Scan for the cell matching the given text and deliver its [X, Y] coordinate at center. 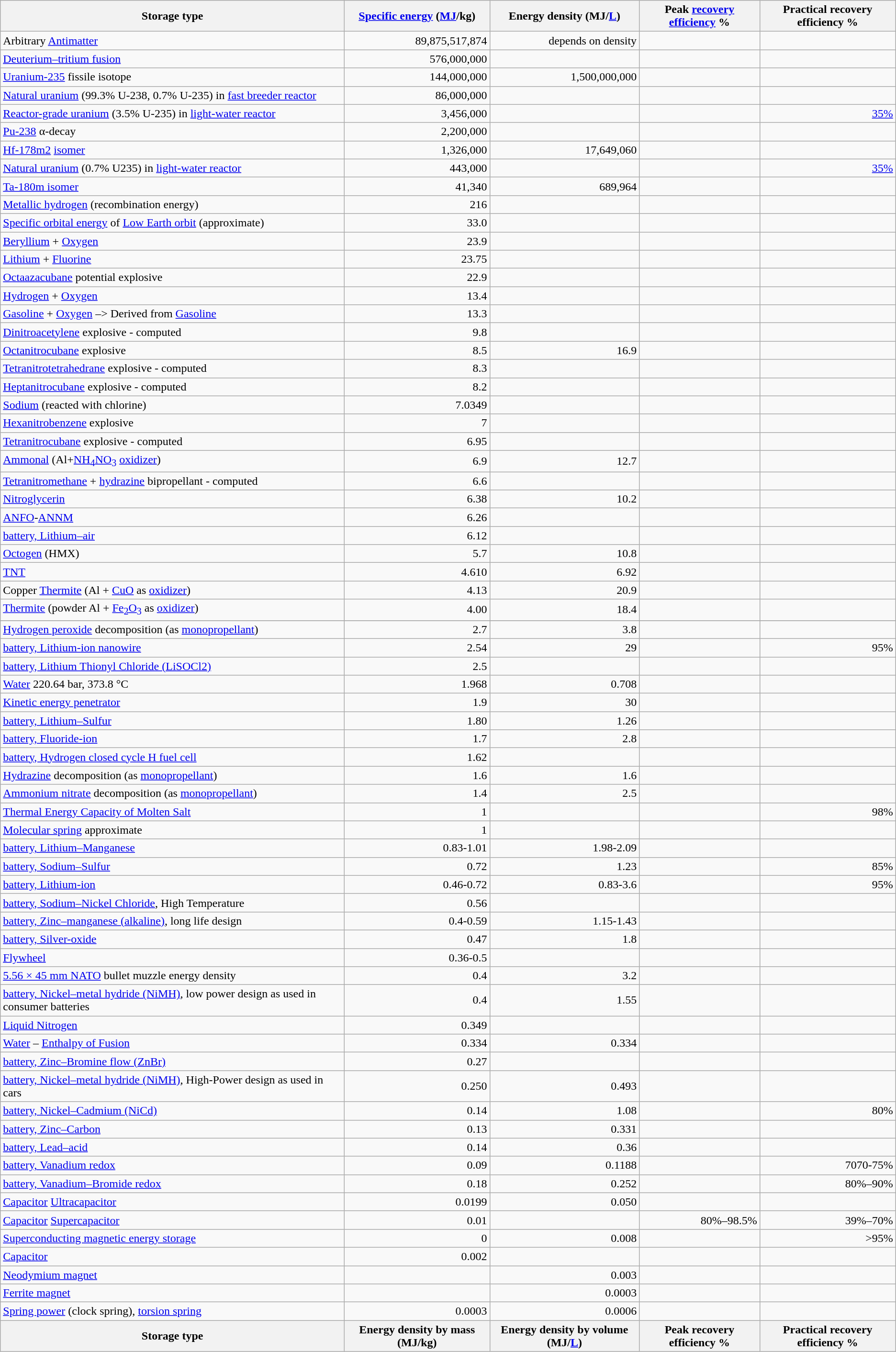
1.8 [565, 939]
Liquid Nitrogen [172, 1025]
Tetranitrotetrahedrane explosive - computed [172, 369]
8.2 [417, 387]
7.0349 [417, 405]
battery, Silver-oxide [172, 939]
6.92 [565, 572]
Thermal Energy Capacity of Molten Salt [172, 812]
Neodymium magnet [172, 1274]
29 [565, 648]
23.75 [417, 259]
battery, Vanadium redox [172, 1165]
1,500,000,000 [565, 77]
battery, Nickel–metal hydride (NiMH), High-Power design as used in cars [172, 1086]
Sodium (reacted with chlorine) [172, 405]
TNT [172, 572]
Octogen (HMX) [172, 554]
battery, Sodium–Nickel Chloride, High Temperature [172, 903]
Hexanitrobenzene explosive [172, 423]
216 [417, 204]
1.968 [417, 684]
86,000,000 [417, 95]
0.493 [565, 1086]
7070-75% [828, 1165]
13.4 [417, 296]
41,340 [417, 186]
Specific energy (MJ/kg) [417, 16]
Molecular spring approximate [172, 830]
4.610 [417, 572]
0.27 [417, 1061]
7 [417, 423]
0 [417, 1238]
98% [828, 812]
ANFO-ANNM [172, 517]
Spring power (clock spring), torsion spring [172, 1311]
1,326,000 [417, 150]
144,000,000 [417, 77]
0.0006 [565, 1311]
Flywheel [172, 958]
Specific orbital energy of Low Earth orbit (approximate) [172, 223]
Hydrogen + Oxygen [172, 296]
Energy density by volume (MJ/L) [565, 1336]
Uranium-235 fissile isotope [172, 77]
depends on density [565, 41]
Copper Thermite (Al + CuO as oxidizer) [172, 590]
battery, Lithium-ion nanowire [172, 648]
8.3 [417, 369]
1.23 [565, 866]
Water 220.64 bar, 373.8 °C [172, 684]
0.18 [417, 1184]
0.252 [565, 1184]
3.8 [565, 629]
20.9 [565, 590]
battery, Zinc–Carbon [172, 1129]
Ferrite magnet [172, 1293]
1.4 [417, 793]
8.5 [417, 350]
39%–70% [828, 1220]
Ammonium nitrate decomposition (as monopropellant) [172, 793]
Nitroglycerin [172, 499]
0.002 [417, 1256]
443,000 [417, 168]
Tetranitromethane + hydrazine bipropellant - computed [172, 481]
Water – Enthalpy of Fusion [172, 1043]
33.0 [417, 223]
0.4-0.59 [417, 921]
13.3 [417, 314]
Energy density (MJ/L) [565, 16]
85% [828, 866]
576,000,000 [417, 59]
0.56 [417, 903]
0.708 [565, 684]
Natural uranium (0.7% U235) in light-water reactor [172, 168]
0.83-1.01 [417, 848]
1.55 [565, 1000]
10.8 [565, 554]
battery, Lithium-ion [172, 884]
4.13 [417, 590]
Heptanitrocubane explosive - computed [172, 387]
battery, Fluoride-ion [172, 739]
80% [828, 1111]
battery, Hydrogen closed cycle H fuel cell [172, 757]
battery, Lithium Thionyl Chloride (LiSOCl2) [172, 666]
4.00 [417, 610]
0.13 [417, 1129]
battery, Sodium–Sulfur [172, 866]
Octanitrocubane explosive [172, 350]
Tetranitrocubane explosive - computed [172, 441]
3,456,000 [417, 113]
0.36-0.5 [417, 958]
>95% [828, 1238]
1.08 [565, 1111]
Lithium + Fluorine [172, 259]
Arbitrary Antimatter [172, 41]
0.008 [565, 1238]
battery, Lithium–air [172, 536]
battery, Zinc–manganese (alkaline), long life design [172, 921]
battery, Lead–acid [172, 1147]
5.7 [417, 554]
Thermite (powder Al + Fe2O3 as oxidizer) [172, 610]
1.98-2.09 [565, 848]
9.8 [417, 332]
battery, Zinc–Bromine flow (ZnBr) [172, 1061]
Energy density by mass (MJ/kg) [417, 1336]
Octaazacubane potential explosive [172, 278]
5.56 × 45 mm NATO bullet muzzle energy density [172, 976]
6.26 [417, 517]
0.46-0.72 [417, 884]
17,649,060 [565, 150]
0.47 [417, 939]
Dinitroacetylene explosive - computed [172, 332]
3.2 [565, 976]
6.95 [417, 441]
1.15-1.43 [565, 921]
2.8 [565, 739]
2.54 [417, 648]
Gasoline + Oxygen –> Derived from Gasoline [172, 314]
Ammonal (Al+NH4NO3 oxidizer) [172, 461]
23.9 [417, 241]
12.7 [565, 461]
16.9 [565, 350]
6.38 [417, 499]
0.72 [417, 866]
battery, Vanadium–Bromide redox [172, 1184]
Superconducting magnetic energy storage [172, 1238]
0.1188 [565, 1165]
6.9 [417, 461]
1.80 [417, 721]
18.4 [565, 610]
0.050 [565, 1202]
Pu-238 α-decay [172, 132]
0.0199 [417, 1202]
1.62 [417, 757]
battery, Lithium–Manganese [172, 848]
Metallic hydrogen (recombination energy) [172, 204]
22.9 [417, 278]
1.7 [417, 739]
0.36 [565, 1147]
Ta-180m isomer [172, 186]
0.83-3.6 [565, 884]
89,875,517,874 [417, 41]
battery, Lithium–Sulfur [172, 721]
Hydrogen peroxide decomposition (as monopropellant) [172, 629]
Capacitor [172, 1256]
1.9 [417, 703]
Natural uranium (99.3% U-238, 0.7% U-235) in fast breeder reactor [172, 95]
6.12 [417, 536]
battery, Nickel–metal hydride (NiMH), low power design as used in consumer batteries [172, 1000]
0.349 [417, 1025]
Kinetic energy penetrator [172, 703]
6.6 [417, 481]
0.003 [565, 1274]
Capacitor Ultracapacitor [172, 1202]
10.2 [565, 499]
0.331 [565, 1129]
1.26 [565, 721]
Reactor-grade uranium (3.5% U-235) in light-water reactor [172, 113]
30 [565, 703]
Hf-178m2 isomer [172, 150]
0.01 [417, 1220]
Capacitor Supercapacitor [172, 1220]
Beryllium + Oxygen [172, 241]
0.250 [417, 1086]
80%–98.5% [700, 1220]
80%–90% [828, 1184]
battery, Nickel–Cadmium (NiCd) [172, 1111]
2,200,000 [417, 132]
Hydrazine decomposition (as monopropellant) [172, 775]
689,964 [565, 186]
Deuterium–tritium fusion [172, 59]
0.09 [417, 1165]
2.7 [417, 629]
